Locate the cell with the specified text and output its [x, y] center coordinate. 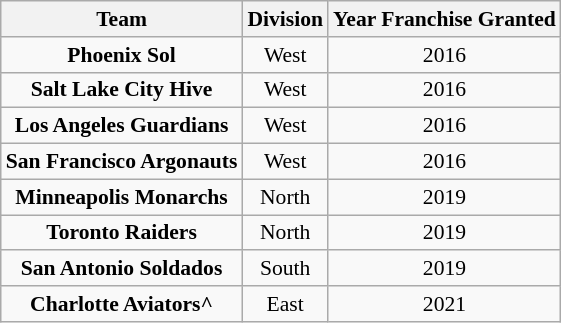
Salt Lake City Hive [122, 90]
Team [122, 19]
Year Franchise Granted [444, 19]
South [285, 269]
Los Angeles Guardians [122, 126]
Toronto Raiders [122, 233]
Division [285, 19]
2021 [444, 304]
San Antonio Soldados [122, 269]
Minneapolis Monarchs [122, 197]
Phoenix Sol [122, 55]
San Francisco Argonauts [122, 162]
Charlotte Aviators^ [122, 304]
East [285, 304]
